Detect which cell encompasses the target text, then output its (X, Y) center coordinate. 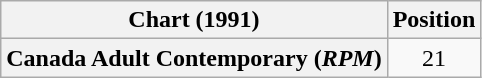
21 (434, 58)
Position (434, 20)
Chart (1991) (194, 20)
Canada Adult Contemporary (RPM) (194, 58)
